From the cell containing the given text, extract its center point as [x, y] coordinate. 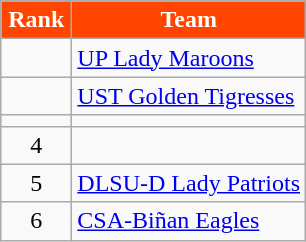
Rank [36, 20]
4 [36, 145]
CSA-Biñan Eagles [189, 221]
Team [189, 20]
UP Lady Maroons [189, 58]
5 [36, 183]
6 [36, 221]
UST Golden Tigresses [189, 96]
DLSU-D Lady Patriots [189, 183]
